Return (X, Y) of the center of cell containing provided text 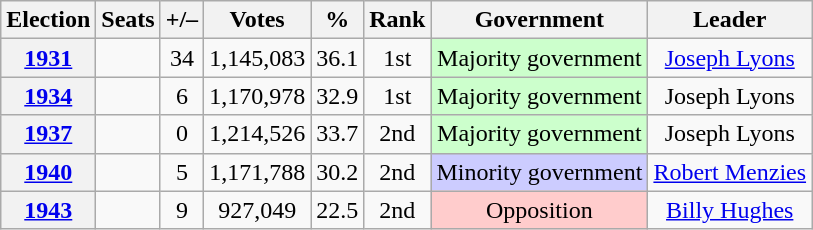
Rank (398, 20)
Minority government (540, 172)
927,049 (258, 210)
30.2 (338, 172)
6 (182, 96)
Votes (258, 20)
1,214,526 (258, 134)
36.1 (338, 58)
9 (182, 210)
+/– (182, 20)
1931 (48, 58)
1940 (48, 172)
34 (182, 58)
0 (182, 134)
1,170,978 (258, 96)
1934 (48, 96)
Election (48, 20)
1943 (48, 210)
Seats (128, 20)
5 (182, 172)
Opposition (540, 210)
1,171,788 (258, 172)
32.9 (338, 96)
Leader (730, 20)
Billy Hughes (730, 210)
% (338, 20)
22.5 (338, 210)
33.7 (338, 134)
Robert Menzies (730, 172)
1937 (48, 134)
Government (540, 20)
1,145,083 (258, 58)
